Capture the cell that displays the provided text and extract its [X, Y] central coordinate. 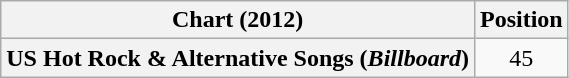
Chart (2012) [238, 20]
Position [521, 20]
45 [521, 58]
US Hot Rock & Alternative Songs (Billboard) [238, 58]
